Locate the cell with the specified text and output its (x, y) center coordinate. 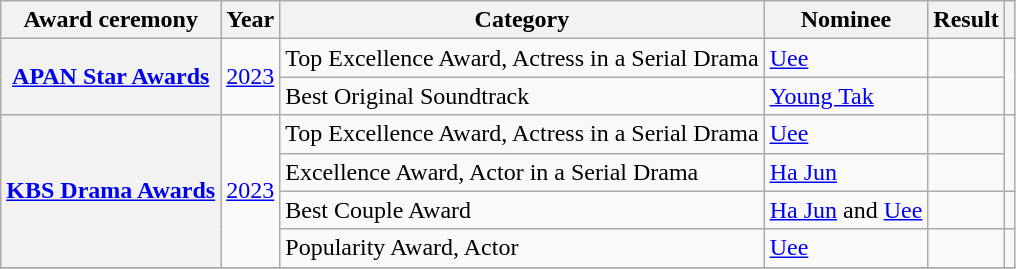
Young Tak (846, 96)
KBS Drama Awards (111, 191)
Year (250, 20)
Popularity Award, Actor (522, 248)
Nominee (846, 20)
Award ceremony (111, 20)
APAN Star Awards (111, 77)
Best Couple Award (522, 210)
Ha Jun (846, 172)
Result (966, 20)
Excellence Award, Actor in a Serial Drama (522, 172)
Ha Jun and Uee (846, 210)
Category (522, 20)
Best Original Soundtrack (522, 96)
